Scan for the cell matching the given text and deliver its (X, Y) coordinate at center. 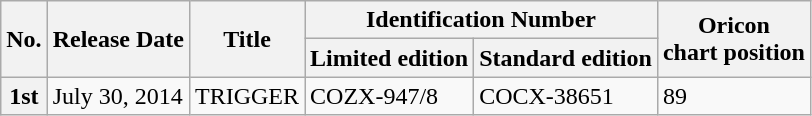
COZX-947/8 (390, 96)
July 30, 2014 (118, 96)
Title (246, 39)
1st (24, 96)
COCX-38651 (566, 96)
No. (24, 39)
Release Date (118, 39)
Standard edition (566, 58)
TRIGGER (246, 96)
Limited edition (390, 58)
Identification Number (482, 20)
Oricon chart position (734, 39)
89 (734, 96)
